Output the (X, Y) coordinate of the center of the cell containing the given text.  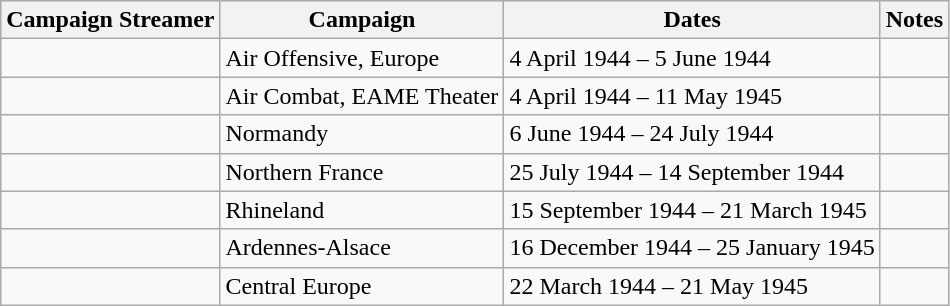
Central Europe (362, 286)
Ardennes-Alsace (362, 248)
Rhineland (362, 210)
4 April 1944 – 11 May 1945 (692, 96)
4 April 1944 – 5 June 1944 (692, 58)
15 September 1944 – 21 March 1945 (692, 210)
Campaign Streamer (110, 20)
Campaign (362, 20)
Notes (914, 20)
Northern France (362, 172)
22 March 1944 – 21 May 1945 (692, 286)
25 July 1944 – 14 September 1944 (692, 172)
Normandy (362, 134)
Air Combat, EAME Theater (362, 96)
6 June 1944 – 24 July 1944 (692, 134)
Air Offensive, Europe (362, 58)
16 December 1944 – 25 January 1945 (692, 248)
Dates (692, 20)
